Identify which cell holds the provided text, then report its [x, y] central coordinate. 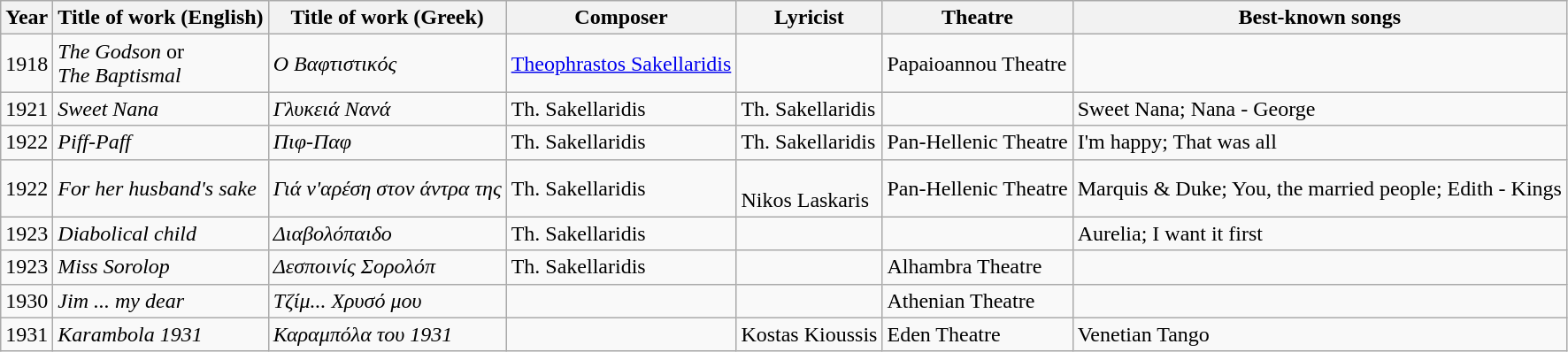
Theatre [977, 18]
1921 [27, 109]
Karambola 1931 [161, 334]
Καραμπόλα του 1931 [388, 334]
Sweet Nana [161, 109]
Theophrastos Sakellaridis [621, 64]
Kostas Kioussis [809, 334]
Δεσποινίς Σορολόπ [388, 267]
For her husband's sake [161, 187]
Jim ... my dear [161, 301]
Aurelia; I want it first [1319, 233]
Athenian Theatre [977, 301]
Miss Sorolop [161, 267]
Year [27, 18]
1931 [27, 334]
Title of work (Greek) [388, 18]
Πιφ-Παφ [388, 142]
Sweet Nana; Nana - George [1319, 109]
Ο Βαφτιστικός [388, 64]
Γλυκειά Νανά [388, 109]
Nikos Laskaris [809, 187]
Γιά ν'αρέση στον άντρα της [388, 187]
Alhambra Theatre [977, 267]
I'm happy; That was all [1319, 142]
Venetian Tango [1319, 334]
Papaioannou Theatre [977, 64]
Eden Theatre [977, 334]
1918 [27, 64]
Lyricist [809, 18]
Best-known songs [1319, 18]
Marquis & Duke; You, the married people; Edith - Kings [1319, 187]
Diabolical child [161, 233]
Composer [621, 18]
Τζίμ... Χρυσό μου [388, 301]
Title of work (English) [161, 18]
1930 [27, 301]
The Godson or The Baptismal [161, 64]
Διαβολόπαιδο [388, 233]
Piff-Paff [161, 142]
